Output the [x, y] coordinate of the center of the cell containing the given text.  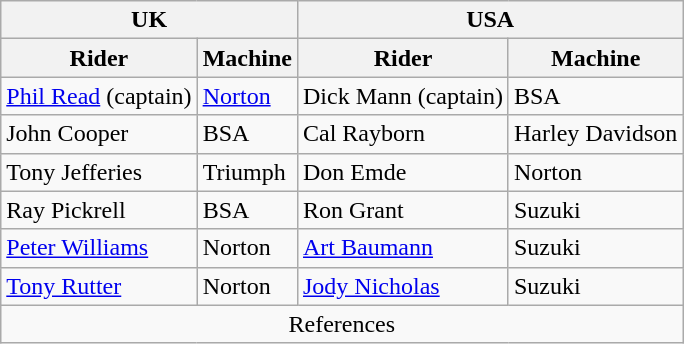
Ray Pickrell [99, 210]
USA [490, 20]
Triumph [247, 172]
Jody Nicholas [402, 286]
Don Emde [402, 172]
Tony Jefferies [99, 172]
Art Baumann [402, 248]
Harley Davidson [595, 134]
Dick Mann (captain) [402, 96]
Tony Rutter [99, 286]
Cal Rayborn [402, 134]
UK [150, 20]
Ron Grant [402, 210]
Phil Read (captain) [99, 96]
References [342, 324]
Peter Williams [99, 248]
John Cooper [99, 134]
